Locate the cell with the specified text and output its [x, y] center coordinate. 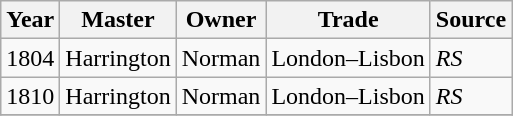
Source [470, 20]
Trade [348, 20]
Master [118, 20]
1804 [30, 58]
Owner [221, 20]
Year [30, 20]
1810 [30, 96]
